Determine the [X, Y] coordinate at the center of the cell enclosing the given text.  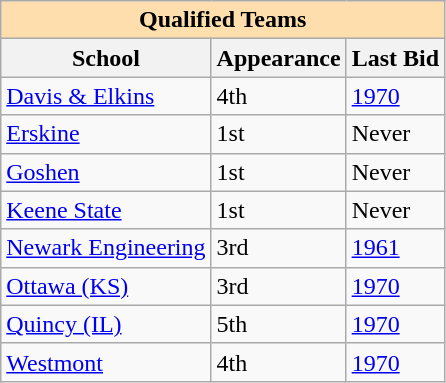
Qualified Teams [223, 20]
Newark Engineering [106, 248]
Appearance [278, 58]
1961 [395, 248]
Westmont [106, 362]
Quincy (IL) [106, 324]
Keene State [106, 210]
School [106, 58]
Goshen [106, 172]
Last Bid [395, 58]
Ottawa (KS) [106, 286]
Erskine [106, 134]
5th [278, 324]
Davis & Elkins [106, 96]
